Search for the cell housing the specified text and yield its [X, Y] center coordinate. 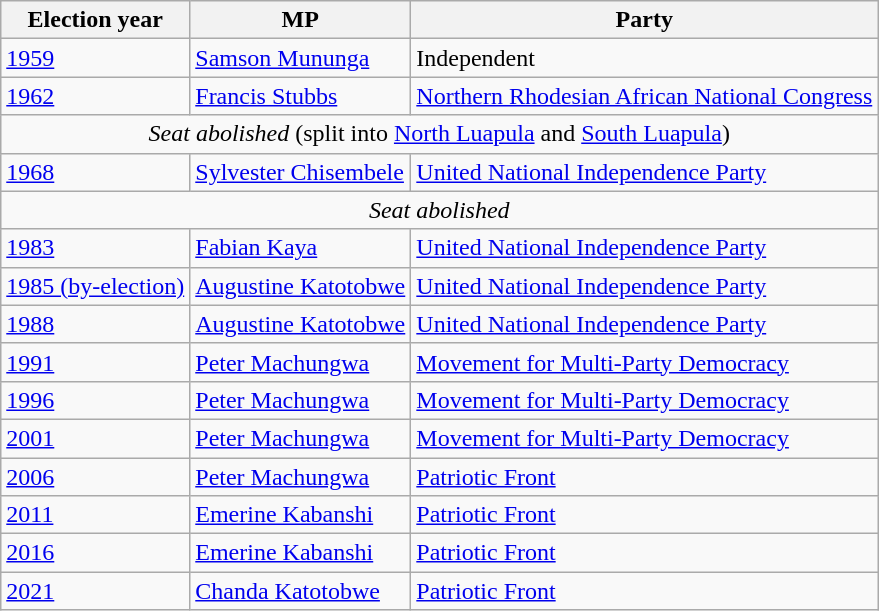
Election year [96, 20]
Francis Stubbs [300, 96]
1985 (by-election) [96, 286]
1962 [96, 96]
2021 [96, 591]
2001 [96, 438]
1991 [96, 362]
Seat abolished [440, 210]
2006 [96, 477]
1968 [96, 172]
2016 [96, 553]
1988 [96, 324]
MP [300, 20]
1996 [96, 400]
Seat abolished (split into North Luapula and South Luapula) [440, 134]
Sylvester Chisembele [300, 172]
1983 [96, 248]
Fabian Kaya [300, 248]
1959 [96, 58]
2011 [96, 515]
Chanda Katotobwe [300, 591]
Independent [644, 58]
Party [644, 20]
Northern Rhodesian African National Congress [644, 96]
Samson Mununga [300, 58]
